Provide the (x, y) coordinate of the cell's center where the given text is located.  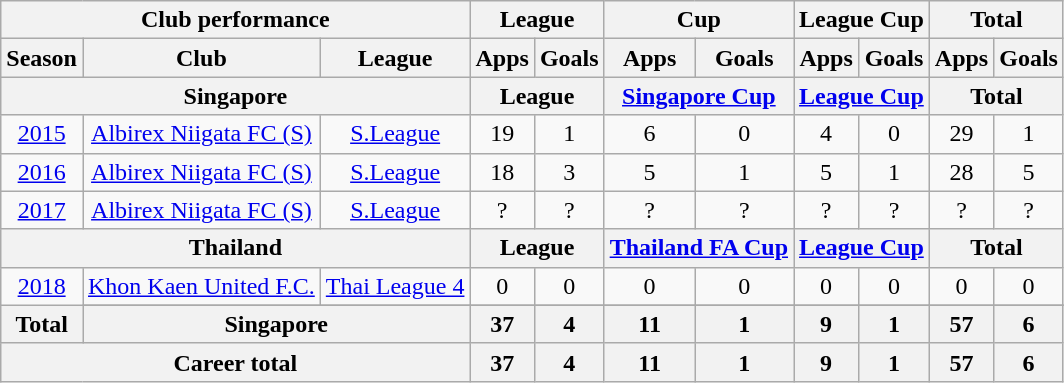
Thailand (236, 248)
Cup (698, 20)
2015 (42, 134)
2017 (42, 210)
19 (502, 134)
2016 (42, 172)
29 (961, 134)
Thailand FA Cup (698, 248)
Thai League 4 (395, 286)
Club performance (236, 20)
Career total (236, 362)
3 (569, 172)
Khon Kaen United F.C. (201, 286)
Singapore Cup (698, 96)
28 (961, 172)
Season (42, 58)
2018 (42, 286)
18 (502, 172)
Club (201, 58)
